Return the (X, Y) coordinate for the center point of the cell that contains the specified text.  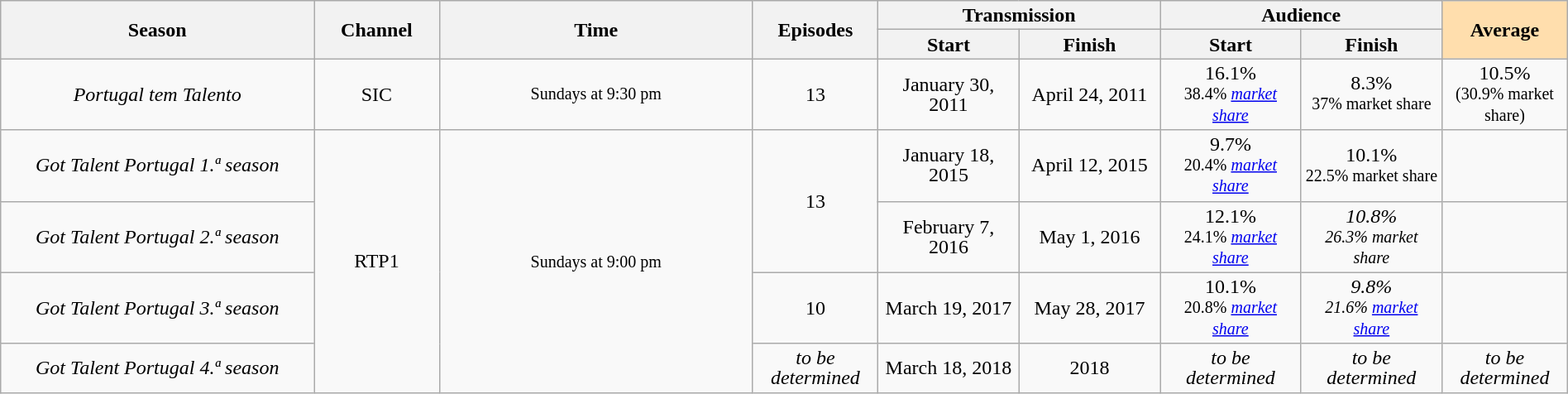
10.8% 26.3% market share (1371, 237)
8.3% 37% market share (1371, 94)
10.5% (30.9% market share) (1505, 94)
12.1% 24.1% market share (1231, 237)
Channel (377, 30)
2018 (1089, 368)
Got Talent Portugal 4.ª season (157, 368)
Got Talent Portugal 2.ª season (157, 237)
April 24, 2011 (1089, 94)
SIC (377, 94)
Sundays at 9:30 pm (595, 94)
Got Talent Portugal 1.ª season (157, 166)
March 19, 2017 (949, 308)
Episodes (815, 30)
Audience (1302, 15)
Sundays at 9:00 pm (595, 262)
January 30, 2011 (949, 94)
February 7, 2016 (949, 237)
16.1% 38.4% market share (1231, 94)
Average (1505, 30)
Time (595, 30)
10 (815, 308)
10.1% 20.8% market share (1231, 308)
Got Talent Portugal 3.ª season (157, 308)
Portugal tem Talento (157, 94)
January 18, 2015 (949, 166)
Season (157, 30)
March 18, 2018 (949, 368)
May 1, 2016 (1089, 237)
9.8% 21.6% market share (1371, 308)
Transmission (1019, 15)
May 28, 2017 (1089, 308)
9.7% 20.4% market share (1231, 166)
RTP1 (377, 262)
10.1% 22.5% market share (1371, 166)
April 12, 2015 (1089, 166)
